Locate the cell with the specified text and output its (x, y) center coordinate. 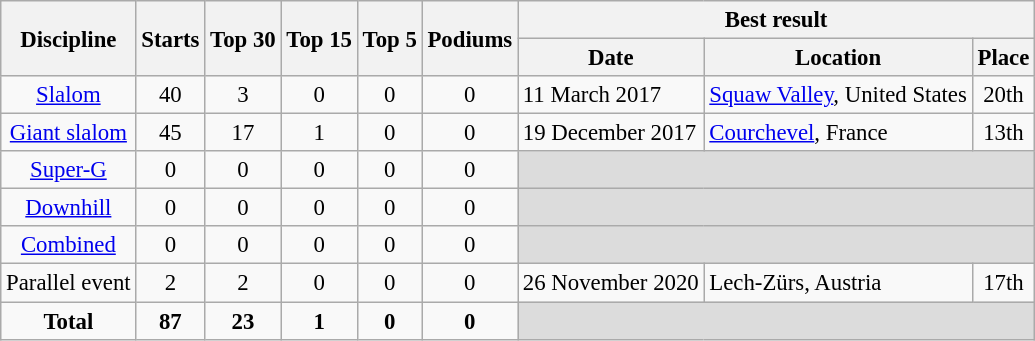
Courchevel, France (838, 133)
23 (243, 321)
11 March 2017 (611, 95)
Starts (170, 38)
17 (243, 133)
Discipline (68, 38)
13th (1003, 133)
20th (1003, 95)
Slalom (68, 95)
40 (170, 95)
Lech-Zürs, Austria (838, 283)
Place (1003, 58)
Parallel event (68, 283)
Total (68, 321)
Combined (68, 245)
Top 30 (243, 38)
Top 5 (390, 38)
Date (611, 58)
Super-G (68, 170)
Giant slalom (68, 133)
Location (838, 58)
45 (170, 133)
Podiums (470, 38)
19 December 2017 (611, 133)
Squaw Valley, United States (838, 95)
Downhill (68, 208)
26 November 2020 (611, 283)
17th (1003, 283)
Best result (776, 20)
Top 15 (319, 38)
3 (243, 95)
87 (170, 321)
